Locate the cell with the specified text and output its (X, Y) center coordinate. 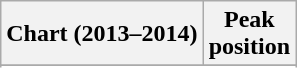
Chart (2013–2014) (102, 34)
Peakposition (249, 34)
